Determine the [X, Y] coordinate at the center of the cell enclosing the given text.  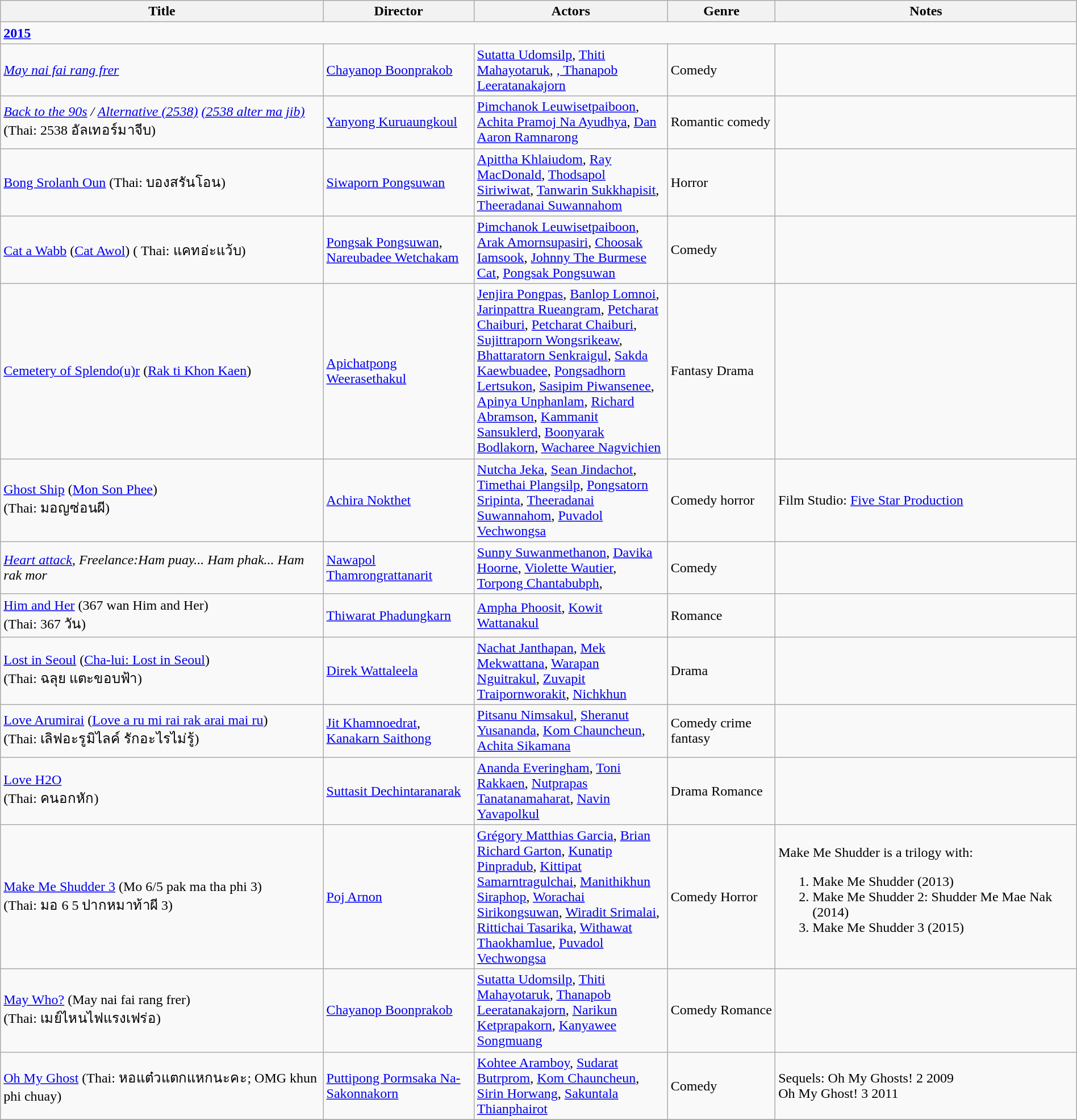
Love Arumirai (Love a ru mi rai rak arai mai ru)(Thai: เลิฟอะรูมิไลค์ รักอะไรไม่รู้) [162, 731]
Director [399, 11]
Horror [721, 182]
Pitsanu Nimsakul, Sheranut Yusananda, Kom Chauncheun, Achita Sikamana [570, 731]
Ghost Ship (Mon Son Phee)(Thai: มอญซ่อนผี) [162, 500]
Achira Nokthet [399, 500]
Back to the 90s / Alternative (2538) (2538 alter ma jib)(Thai: 2538 อัลเทอร์มาจีบ) [162, 122]
Nachat Janthapan, Mek Mekwattana, Warapan Nguitrakul, Zuvapit Traipornworakit, Nichkhun [570, 671]
Lost in Seoul (Cha-lui: Lost in Seoul)(Thai: ฉลุย แตะขอบฟ้า) [162, 671]
Romance [721, 615]
Title [162, 11]
Actors [570, 11]
Fantasy Drama [721, 371]
Make Me Shudder 3 (Mo 6/5 pak ma tha phi 3)(Thai: มอ 6 5 ปากหมาท้าผี 3) [162, 897]
Love H2O(Thai: คนอกหัก) [162, 791]
May Who? (May nai fai rang frer)(Thai: เมย์ไหนไฟแรงเฟร่อ) [162, 1010]
Ampha Phoosit, Kowit Wattanakul [570, 615]
Sunny Suwanmethanon, Davika Hoorne, Violette Wautier, Torpong Chantabubph, [570, 568]
Nawapol Thamrongrattanarit [399, 568]
Yanyong Kuruaungkoul [399, 122]
Cemetery of Splendo(u)r (Rak ti Khon Kaen) [162, 371]
Sequels: Oh My Ghosts! 2 2009Oh My Ghost! 3 2011 [926, 1085]
Cat a Wabb (Cat Awol) ( Thai: แคทอ่ะแว้บ) [162, 250]
May nai fai rang frer [162, 70]
Jit Khamnoedrat, Kanakarn Saithong [399, 731]
Direk Wattaleela [399, 671]
Him and Her (367 wan Him and Her)(Thai: 367 วัน) [162, 615]
Drama Romance [721, 791]
Bong Srolanh Oun (Thai: บองสรันโอน) [162, 182]
Poj Arnon [399, 897]
Comedy Romance [721, 1010]
Puttipong Pormsaka Na-Sakonnakorn [399, 1085]
Drama [721, 671]
Kohtee Aramboy, Sudarat Butrprom, Kom Chauncheun, Sirin Horwang, Sakuntala Thianphairot [570, 1085]
Make Me Shudder is a trilogy with:Make Me Shudder (2013)Make Me Shudder 2: Shudder Me Mae Nak (2014)Make Me Shudder 3 (2015) [926, 897]
Genre [721, 11]
Nutcha Jeka, Sean Jindachot, Timethai Plangsilp, Pongsatorn Sripinta, Theeradanai Suwannahom, Puvadol Vechwongsa [570, 500]
Thiwarat Phadungkarn [399, 615]
Sutatta Udomsilp, Thiti Mahayotaruk, , Thanapob Leeratanakajorn [570, 70]
Romantic comedy [721, 122]
Heart attack, Freelance:Ham puay... Ham phak... Ham rak mor [162, 568]
Sutatta Udomsilp, Thiti Mahayotaruk, Thanapob Leeratanakajorn, Narikun Ketprapakorn, Kanyawee Songmuang [570, 1010]
Apittha Khlaiudom, Ray MacDonald, Thodsapol Siriwiwat, Tanwarin Sukkhapisit, Theeradanai Suwannahom [570, 182]
Pongsak Pongsuwan, Nareubadee Wetchakam [399, 250]
Oh My Ghost (Thai: หอแต๋วแตกแหกนะคะ; OMG khun phi chuay) [162, 1085]
Notes [926, 11]
Film Studio: Five Star Production [926, 500]
Pimchanok Leuwisetpaiboon, Arak Amornsupasiri, Choosak Iamsook, Johnny The Burmese Cat, Pongsak Pongsuwan [570, 250]
Suttasit Dechintaranarak [399, 791]
Siwaporn Pongsuwan [399, 182]
Comedy crime fantasy [721, 731]
Ananda Everingham, Toni Rakkaen, Nutprapas Tanatanamaharat, Navin Yavapolkul [570, 791]
2015 [538, 33]
Comedy Horror [721, 897]
Comedy horror [721, 500]
Pimchanok Leuwisetpaiboon, Achita Pramoj Na Ayudhya, Dan Aaron Ramnarong [570, 122]
Apichatpong Weerasethakul [399, 371]
